Determine the (X, Y) coordinate at the center of the cell enclosing the given text.  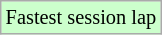
Fastest session lap (81, 17)
